Search for the cell housing the specified text and yield its (X, Y) center coordinate. 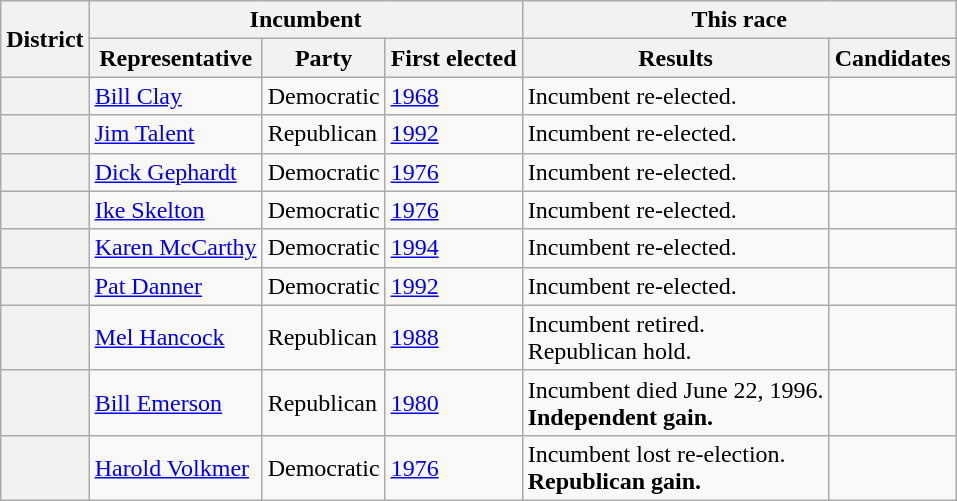
Jim Talent (176, 134)
Results (676, 58)
1968 (454, 96)
This race (739, 20)
1994 (454, 248)
Incumbent retired.Republican hold. (676, 338)
Party (324, 58)
Incumbent died June 22, 1996.Independent gain. (676, 402)
District (45, 39)
Incumbent (306, 20)
First elected (454, 58)
Dick Gephardt (176, 172)
Harold Volkmer (176, 468)
Mel Hancock (176, 338)
Incumbent lost re-election.Republican gain. (676, 468)
Bill Emerson (176, 402)
1980 (454, 402)
Representative (176, 58)
Pat Danner (176, 286)
Karen McCarthy (176, 248)
Ike Skelton (176, 210)
Bill Clay (176, 96)
Candidates (892, 58)
1988 (454, 338)
